Search for the cell housing the specified text and yield its [x, y] center coordinate. 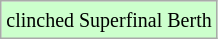
clinched Superfinal Berth [109, 20]
